Locate the cell with the specified text and output its (X, Y) center coordinate. 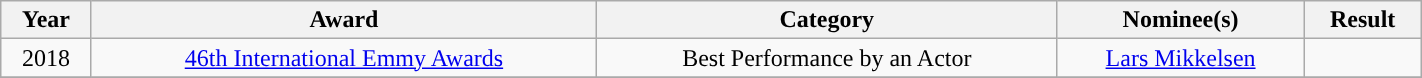
Lars Mikkelsen (1180, 58)
Year (46, 20)
2018 (46, 58)
Category (828, 20)
Result (1362, 20)
Best Performance by an Actor (828, 58)
Award (344, 20)
46th International Emmy Awards (344, 58)
Nominee(s) (1180, 20)
